Detect which cell encompasses the target text, then output its [X, Y] center coordinate. 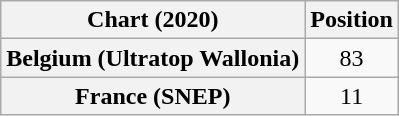
Chart (2020) [153, 20]
France (SNEP) [153, 96]
Position [352, 20]
11 [352, 96]
Belgium (Ultratop Wallonia) [153, 58]
83 [352, 58]
